Return (x, y) of the center of cell containing provided text 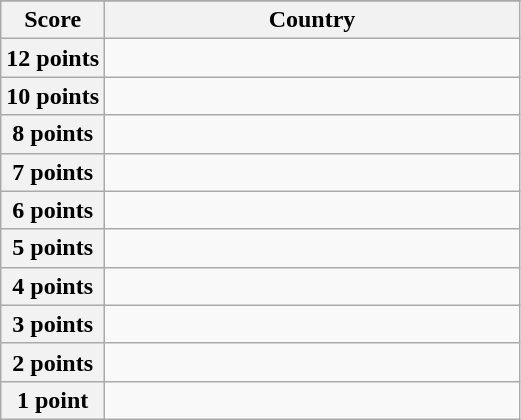
4 points (53, 286)
6 points (53, 210)
2 points (53, 362)
10 points (53, 96)
5 points (53, 248)
1 point (53, 400)
Country (312, 20)
3 points (53, 324)
12 points (53, 58)
8 points (53, 134)
7 points (53, 172)
Score (53, 20)
